Find where the given text appears and provide that cell's center as [X, Y] coordinate. 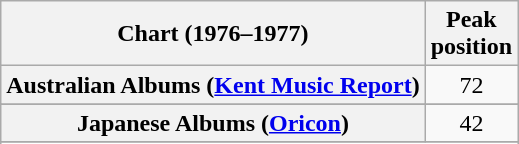
Japanese Albums (Oricon) [213, 123]
Peakposition [471, 34]
Chart (1976–1977) [213, 34]
72 [471, 85]
42 [471, 123]
Australian Albums (Kent Music Report) [213, 85]
